Return the (x, y) coordinate for the center point of the cell that contains the specified text.  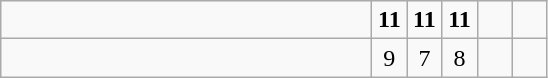
9 (390, 58)
7 (424, 58)
8 (460, 58)
